For the text-containing cell, return its midpoint in (x, y) coordinate format. 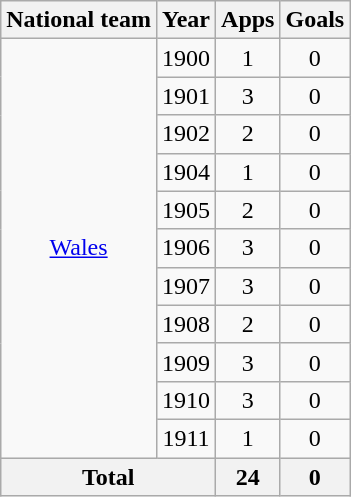
1907 (186, 286)
1905 (186, 210)
1901 (186, 96)
1900 (186, 58)
Year (186, 20)
1911 (186, 438)
National team (79, 20)
1906 (186, 248)
1904 (186, 172)
24 (248, 477)
Wales (79, 248)
Total (108, 477)
Goals (315, 20)
1910 (186, 400)
1902 (186, 134)
Apps (248, 20)
1908 (186, 324)
1909 (186, 362)
